Capture the cell that displays the provided text and extract its (X, Y) central coordinate. 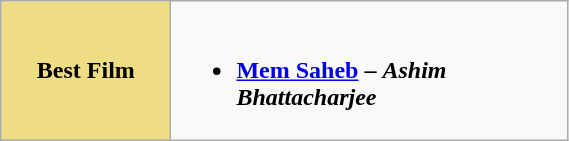
Mem Saheb – Ashim Bhattacharjee (370, 71)
Best Film (86, 71)
